From the cell containing the given text, extract its center point as (x, y) coordinate. 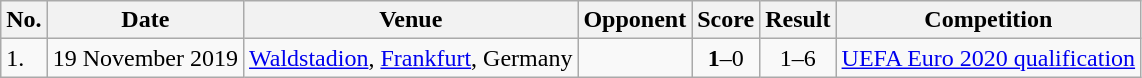
Venue (411, 20)
19 November 2019 (145, 58)
Opponent (635, 20)
No. (24, 20)
Result (798, 20)
1–6 (798, 58)
Score (726, 20)
Waldstadion, Frankfurt, Germany (411, 58)
UEFA Euro 2020 qualification (988, 58)
Competition (988, 20)
1–0 (726, 58)
1. (24, 58)
Date (145, 20)
